Return the (x, y) coordinate for the center point of the cell that contains the specified text.  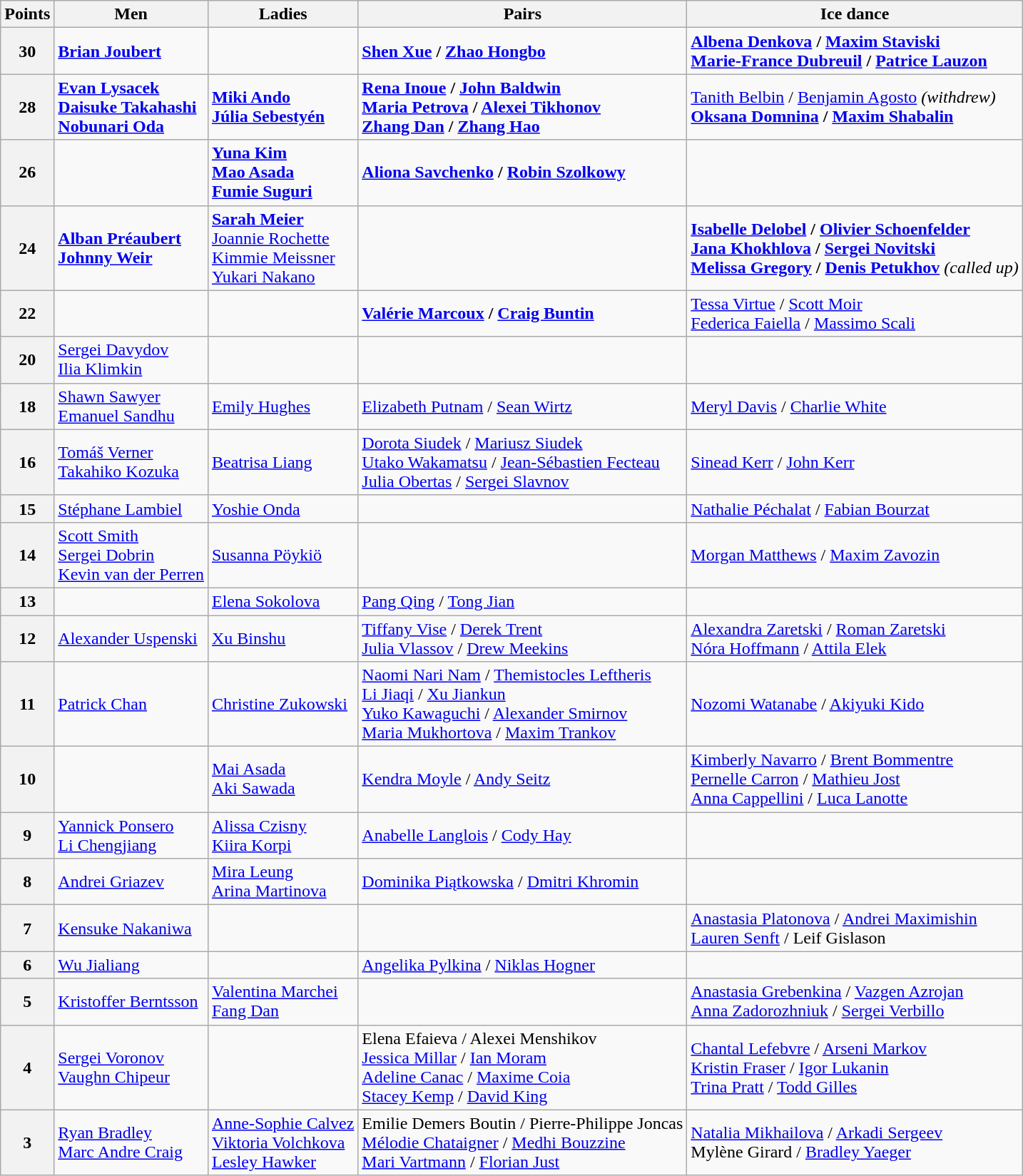
4 (27, 1067)
22 (27, 314)
Pairs (522, 14)
Sergei Voronov Vaughn Chipeur (131, 1067)
Alexander Uspenski (131, 638)
Beatrisa Liang (283, 462)
Nathalie Péchalat / Fabian Bourzat (855, 508)
Pang Qing / Tong Jian (522, 601)
Elena Efaieva / Alexei Menshikov Jessica Millar / Ian Moram Adeline Canac / Maxime Coia Stacey Kemp / David King (522, 1067)
Sarah Meier Joannie Rochette Kimmie Meissner Yukari Nakano (283, 248)
Yoshie Onda (283, 508)
Yuna Kim Mao Asada Fumie Suguri (283, 173)
20 (27, 359)
Alban Préaubert Johnny Weir (131, 248)
Christine Zukowski (283, 705)
Sinead Kerr / John Kerr (855, 462)
Miki Ando Júlia Sebestyén (283, 107)
15 (27, 508)
13 (27, 601)
9 (27, 836)
Alexandra Zaretski / Roman Zaretski Nóra Hoffmann / Attila Elek (855, 638)
Nozomi Watanabe / Akiyuki Kido (855, 705)
Sergei Davydov Ilia Klimkin (131, 359)
Albena Denkova / Maxim Staviski Marie-France Dubreuil / Patrice Lauzon (855, 51)
Isabelle Delobel / Olivier Schoenfelder Jana Khokhlova / Sergei Novitski Melissa Gregory / Denis Petukhov (called up) (855, 248)
Anastasia Grebenkina / Vazgen Azrojan Anna Zadorozhniuk / Sergei Verbillo (855, 1001)
Tiffany Vise / Derek Trent Julia Vlassov / Drew Meekins (522, 638)
3 (27, 1142)
Kristoffer Berntsson (131, 1001)
Kimberly Navarro / Brent Bommentre Pernelle Carron / Mathieu Jost Anna Cappellini / Luca Lanotte (855, 779)
Natalia Mikhailova / Arkadi Sergeev Mylène Girard / Bradley Yaeger (855, 1142)
Andrei Griazev (131, 881)
30 (27, 51)
Dorota Siudek / Mariusz Siudek Utako Wakamatsu / Jean-Sébastien Fecteau Julia Obertas / Sergei Slavnov (522, 462)
Shawn Sawyer Emanuel Sandhu (131, 407)
Mira Leung Arina Martinova (283, 881)
Mai Asada Aki Sawada (283, 779)
Points (27, 14)
Morgan Matthews / Maxim Zavozin (855, 555)
Tomáš Verner Takahiko Kozuka (131, 462)
Scott Smith Sergei Dobrin Kevin van der Perren (131, 555)
Wu Jialiang (131, 965)
Men (131, 14)
Evan Lysacek Daisuke Takahashi Nobunari Oda (131, 107)
Susanna Pöykiö (283, 555)
Naomi Nari Nam / Themistocles Leftheris Li Jiaqi / Xu Jiankun Yuko Kawaguchi / Alexander Smirnov Maria Mukhortova / Maxim Trankov (522, 705)
18 (27, 407)
28 (27, 107)
5 (27, 1001)
Ladies (283, 14)
26 (27, 173)
Xu Binshu (283, 638)
Tessa Virtue / Scott Moir Federica Faiella / Massimo Scali (855, 314)
14 (27, 555)
Meryl Davis / Charlie White (855, 407)
Elena Sokolova (283, 601)
Alissa Czisny Kiira Korpi (283, 836)
11 (27, 705)
6 (27, 965)
Elizabeth Putnam / Sean Wirtz (522, 407)
Ice dance (855, 14)
Valérie Marcoux / Craig Buntin (522, 314)
Brian Joubert (131, 51)
Emilie Demers Boutin / Pierre-Philippe Joncas Mélodie Chataigner / Medhi Bouzzine Mari Vartmann / Florian Just (522, 1142)
Valentina Marchei Fang Dan (283, 1001)
Dominika Piątkowska / Dmitri Khromin (522, 881)
Stéphane Lambiel (131, 508)
10 (27, 779)
12 (27, 638)
7 (27, 929)
Yannick Ponsero Li Chengjiang (131, 836)
24 (27, 248)
Angelika Pylkina / Niklas Hogner (522, 965)
Anne-Sophie Calvez Viktoria Volchkova Lesley Hawker (283, 1142)
Anabelle Langlois / Cody Hay (522, 836)
Rena Inoue / John Baldwin Maria Petrova / Alexei Tikhonov Zhang Dan / Zhang Hao (522, 107)
Kensuke Nakaniwa (131, 929)
16 (27, 462)
8 (27, 881)
Anastasia Platonova / Andrei Maximishin Lauren Senft / Leif Gislason (855, 929)
Kendra Moyle / Andy Seitz (522, 779)
Patrick Chan (131, 705)
Tanith Belbin / Benjamin Agosto (withdrew) Oksana Domnina / Maxim Shabalin (855, 107)
Aliona Savchenko / Robin Szolkowy (522, 173)
Emily Hughes (283, 407)
Ryan Bradley Marc Andre Craig (131, 1142)
Chantal Lefebvre / Arseni Markov Kristin Fraser / Igor Lukanin Trina Pratt / Todd Gilles (855, 1067)
Shen Xue / Zhao Hongbo (522, 51)
